For the text-containing cell, return its midpoint in (x, y) coordinate format. 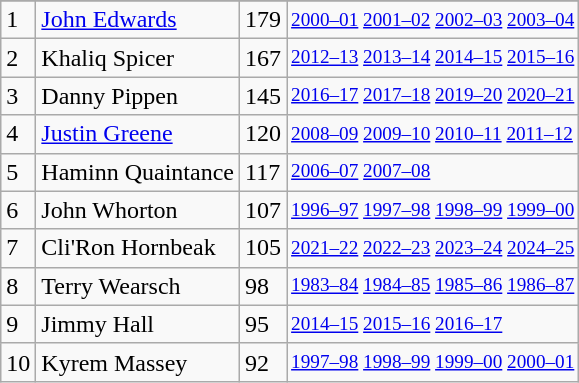
1997–98 1998–99 1999–00 2000–01 (433, 362)
5 (18, 172)
10 (18, 362)
Danny Pippen (138, 96)
Haminn Quaintance (138, 172)
2021–22 2022–23 2023–24 2024–25 (433, 248)
2016–17 2017–18 2019–20 2020–21 (433, 96)
179 (262, 20)
3 (18, 96)
120 (262, 134)
167 (262, 58)
2014–15 2015–16 2016–17 (433, 324)
98 (262, 286)
6 (18, 210)
2 (18, 58)
105 (262, 248)
1996–97 1997–98 1998–99 1999–00 (433, 210)
Jimmy Hall (138, 324)
John Edwards (138, 20)
1 (18, 20)
4 (18, 134)
John Whorton (138, 210)
Kyrem Massey (138, 362)
145 (262, 96)
2006–07 2007–08 (433, 172)
Cli'Ron Hornbeak (138, 248)
2012–13 2013–14 2014–15 2015–16 (433, 58)
95 (262, 324)
Khaliq Spicer (138, 58)
2000–01 2001–02 2002–03 2003–04 (433, 20)
Justin Greene (138, 134)
92 (262, 362)
2008–09 2009–10 2010–11 2011–12 (433, 134)
1983–84 1984–85 1985–86 1986–87 (433, 286)
9 (18, 324)
8 (18, 286)
107 (262, 210)
Terry Wearsch (138, 286)
7 (18, 248)
117 (262, 172)
